Return the (X, Y) coordinate for the center point of the cell that contains the specified text.  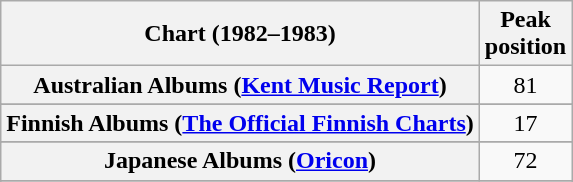
81 (525, 85)
17 (525, 123)
72 (525, 161)
Chart (1982–1983) (240, 34)
Japanese Albums (Oricon) (240, 161)
Peakposition (525, 34)
Finnish Albums (The Official Finnish Charts) (240, 123)
Australian Albums (Kent Music Report) (240, 85)
